Extract the [X, Y] coordinate from the center of the cell holding the provided text.  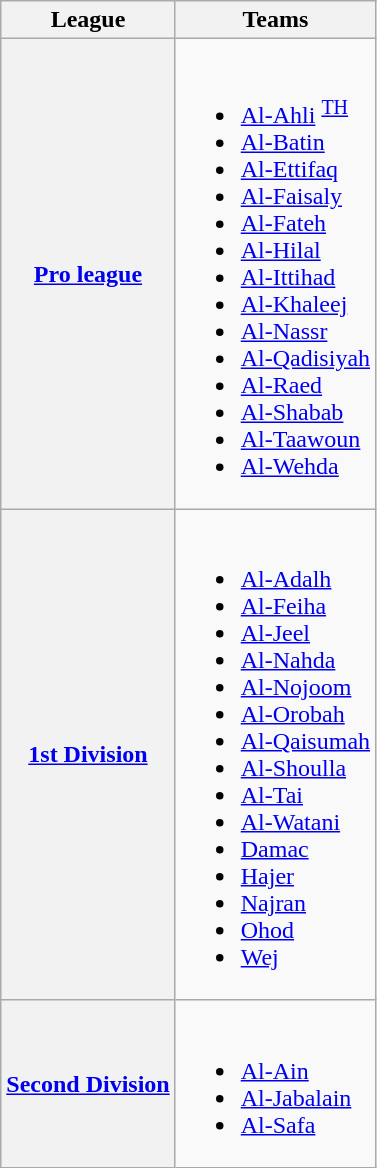
Pro league [88, 274]
League [88, 20]
Second Division [88, 1084]
Teams [275, 20]
Al-AdalhAl-FeihaAl-JeelAl-NahdaAl-NojoomAl-OrobahAl-QaisumahAl-ShoullaAl-TaiAl-WataniDamacHajerNajranOhodWej [275, 754]
1st Division [88, 754]
Al-AinAl-JabalainAl-Safa [275, 1084]
Al-Ahli THAl-BatinAl-EttifaqAl-FaisalyAl-FatehAl-HilalAl-IttihadAl-KhaleejAl-NassrAl-QadisiyahAl-RaedAl-ShababAl-TaawounAl-Wehda [275, 274]
